Locate the cell with the specified text and output its (X, Y) center coordinate. 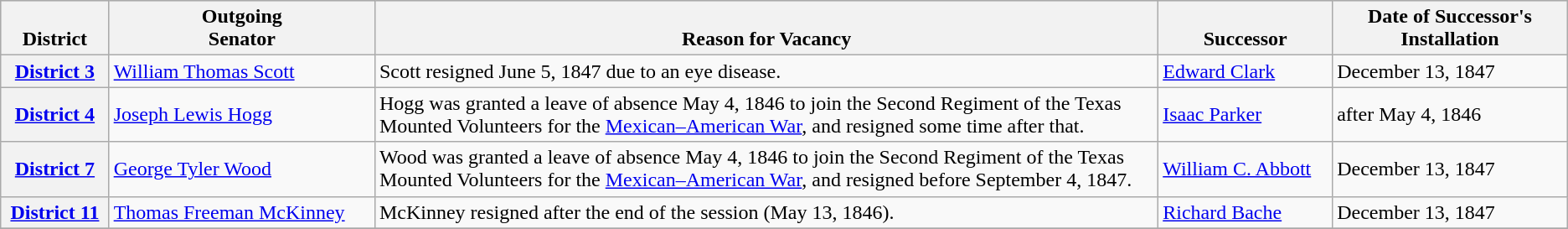
William C. Abbott (1246, 169)
Scott resigned June 5, 1847 due to an eye disease. (766, 71)
District 3 (55, 71)
after May 4, 1846 (1451, 114)
District 7 (55, 169)
Edward Clark (1246, 71)
District 11 (55, 212)
McKinney resigned after the end of the session (May 13, 1846). (766, 212)
Reason for Vacancy (766, 29)
District 4 (55, 114)
Thomas Freeman McKinney (241, 212)
William Thomas Scott (241, 71)
Richard Bache (1246, 212)
District (55, 29)
George Tyler Wood (241, 169)
Isaac Parker (1246, 114)
Joseph Lewis Hogg (241, 114)
Date of Successor's Installation (1451, 29)
OutgoingSenator (241, 29)
Successor (1246, 29)
